Return the [x, y] coordinate for the center point of the cell that contains the specified text.  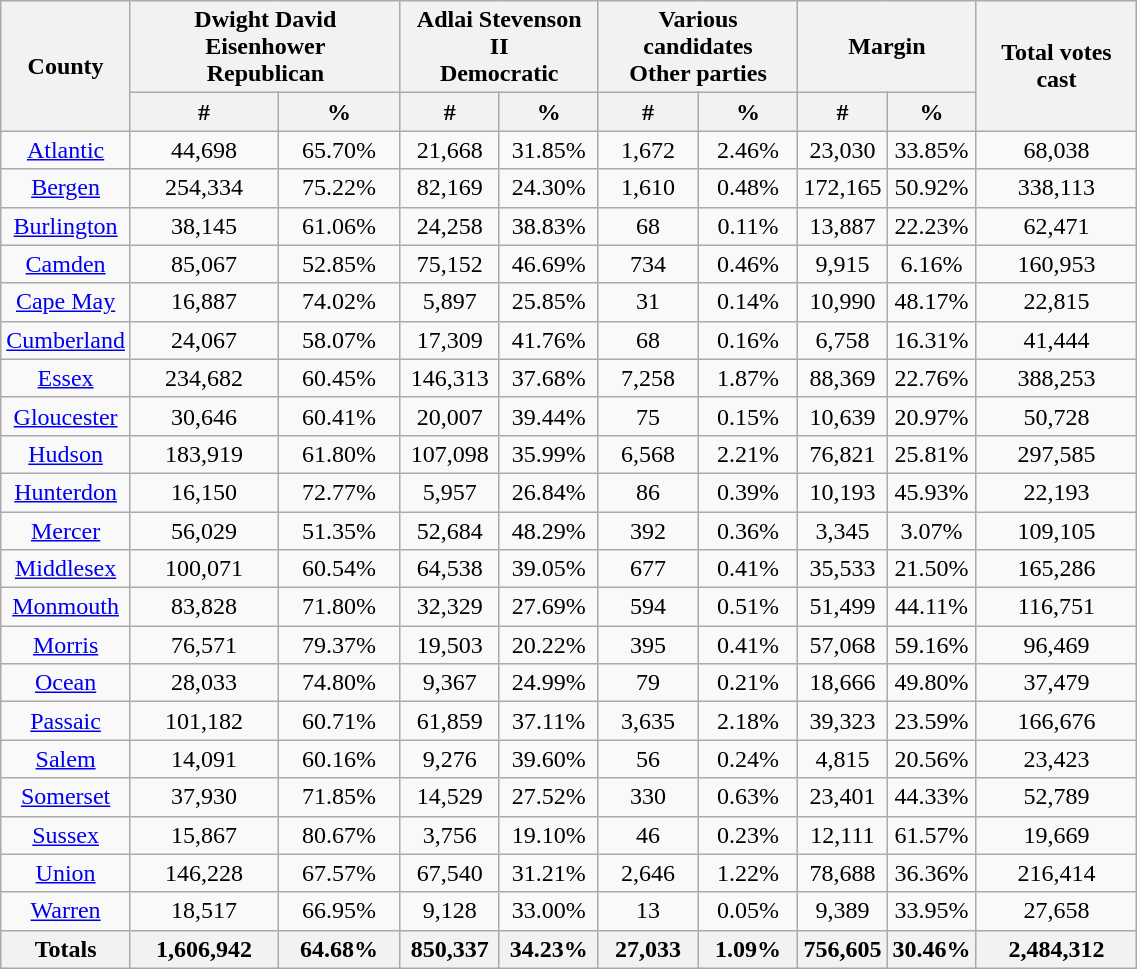
22,193 [1056, 492]
388,253 [1056, 378]
Gloucester [66, 416]
60.71% [340, 721]
0.16% [748, 340]
25.85% [548, 302]
22.23% [932, 226]
88,369 [842, 378]
46 [648, 835]
166,676 [1056, 721]
64.68% [340, 949]
45.93% [932, 492]
27,658 [1056, 911]
33.95% [932, 911]
9,915 [842, 264]
18,517 [204, 911]
0.14% [748, 302]
0.51% [748, 607]
9,367 [450, 683]
86 [648, 492]
6,758 [842, 340]
51.35% [340, 531]
19,503 [450, 645]
79 [648, 683]
Adlai Stevenson IIDemocratic [499, 47]
2.21% [748, 454]
20,007 [450, 416]
19,669 [1056, 835]
51,499 [842, 607]
25.81% [932, 454]
Middlesex [66, 569]
37,930 [204, 797]
44.33% [932, 797]
10,990 [842, 302]
72.77% [340, 492]
1,606,942 [204, 949]
594 [648, 607]
Cape May [66, 302]
76,821 [842, 454]
850,337 [450, 949]
Ocean [66, 683]
160,953 [1056, 264]
Totals [66, 949]
1,672 [648, 150]
44,698 [204, 150]
26.84% [548, 492]
35.99% [548, 454]
71.85% [340, 797]
49.80% [932, 683]
67.57% [340, 873]
24.30% [548, 188]
60.16% [340, 759]
74.80% [340, 683]
2,646 [648, 873]
15,867 [204, 835]
35,533 [842, 569]
39.44% [548, 416]
5,957 [450, 492]
297,585 [1056, 454]
0.46% [748, 264]
Margin [887, 47]
20.97% [932, 416]
27.52% [548, 797]
Hunterdon [66, 492]
68,038 [1056, 150]
Sussex [66, 835]
Dwight David EisenhowerRepublican [265, 47]
58.07% [340, 340]
101,182 [204, 721]
1.87% [748, 378]
30,646 [204, 416]
79.37% [340, 645]
Warren [66, 911]
13 [648, 911]
44.11% [932, 607]
37,479 [1056, 683]
Somerset [66, 797]
0.39% [748, 492]
Passaic [66, 721]
76,571 [204, 645]
Essex [66, 378]
0.24% [748, 759]
23.59% [932, 721]
7,258 [648, 378]
56 [648, 759]
6.16% [932, 264]
3.07% [932, 531]
1,610 [648, 188]
74.02% [340, 302]
Total votes cast [1056, 66]
Mercer [66, 531]
52,684 [450, 531]
48.29% [548, 531]
38,145 [204, 226]
39.05% [548, 569]
41.76% [548, 340]
28,033 [204, 683]
14,529 [450, 797]
23,401 [842, 797]
60.54% [340, 569]
395 [648, 645]
17,309 [450, 340]
31 [648, 302]
52,789 [1056, 797]
13,887 [842, 226]
65.70% [340, 150]
146,228 [204, 873]
Bergen [66, 188]
34.23% [548, 949]
165,286 [1056, 569]
0.11% [748, 226]
4,815 [842, 759]
38.83% [548, 226]
338,113 [1056, 188]
16,150 [204, 492]
27.69% [548, 607]
3,635 [648, 721]
16.31% [932, 340]
50,728 [1056, 416]
216,414 [1056, 873]
Salem [66, 759]
254,334 [204, 188]
12,111 [842, 835]
County [66, 66]
Hudson [66, 454]
Monmouth [66, 607]
18,666 [842, 683]
61,859 [450, 721]
6,568 [648, 454]
Morris [66, 645]
21,668 [450, 150]
0.63% [748, 797]
23,423 [1056, 759]
21.50% [932, 569]
71.80% [340, 607]
14,091 [204, 759]
9,276 [450, 759]
0.05% [748, 911]
75,152 [450, 264]
3,756 [450, 835]
10,639 [842, 416]
60.41% [340, 416]
0.15% [748, 416]
20.56% [932, 759]
52.85% [340, 264]
59.16% [932, 645]
Burlington [66, 226]
83,828 [204, 607]
734 [648, 264]
56,029 [204, 531]
0.48% [748, 188]
20.22% [548, 645]
31.21% [548, 873]
22.76% [932, 378]
36.36% [932, 873]
24,258 [450, 226]
Union [66, 873]
330 [648, 797]
234,682 [204, 378]
32,329 [450, 607]
50.92% [932, 188]
57,068 [842, 645]
78,688 [842, 873]
0.36% [748, 531]
41,444 [1056, 340]
23,030 [842, 150]
3,345 [842, 531]
183,919 [204, 454]
82,169 [450, 188]
39,323 [842, 721]
Cumberland [66, 340]
116,751 [1056, 607]
61.80% [340, 454]
75.22% [340, 188]
109,105 [1056, 531]
756,605 [842, 949]
Various candidatesOther parties [698, 47]
0.21% [748, 683]
62,471 [1056, 226]
172,165 [842, 188]
46.69% [548, 264]
24,067 [204, 340]
2.46% [748, 150]
80.67% [340, 835]
61.57% [932, 835]
1.09% [748, 949]
19.10% [548, 835]
392 [648, 531]
30.46% [932, 949]
146,313 [450, 378]
33.00% [548, 911]
0.23% [748, 835]
33.85% [932, 150]
16,887 [204, 302]
48.17% [932, 302]
64,538 [450, 569]
66.95% [340, 911]
Atlantic [66, 150]
100,071 [204, 569]
5,897 [450, 302]
37.11% [548, 721]
39.60% [548, 759]
Camden [66, 264]
67,540 [450, 873]
9,389 [842, 911]
27,033 [648, 949]
22,815 [1056, 302]
96,469 [1056, 645]
1.22% [748, 873]
31.85% [548, 150]
2,484,312 [1056, 949]
2.18% [748, 721]
107,098 [450, 454]
677 [648, 569]
37.68% [548, 378]
9,128 [450, 911]
75 [648, 416]
60.45% [340, 378]
10,193 [842, 492]
61.06% [340, 226]
85,067 [204, 264]
24.99% [548, 683]
